Capture the cell that displays the provided text and extract its (x, y) central coordinate. 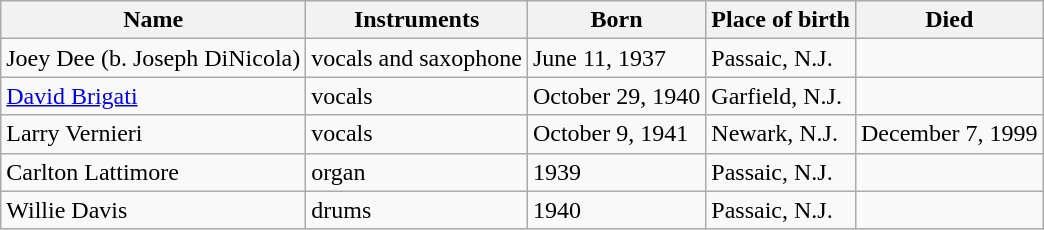
Instruments (417, 20)
drums (417, 210)
October 29, 1940 (616, 96)
Name (154, 20)
Carlton Lattimore (154, 172)
Garfield, N.J. (781, 96)
1940 (616, 210)
Willie Davis (154, 210)
Joey Dee (b. Joseph DiNicola) (154, 58)
vocals and saxophone (417, 58)
David Brigati (154, 96)
Larry Vernieri (154, 134)
1939 (616, 172)
December 7, 1999 (949, 134)
Died (949, 20)
June 11, 1937 (616, 58)
Newark, N.J. (781, 134)
Place of birth (781, 20)
October 9, 1941 (616, 134)
organ (417, 172)
Born (616, 20)
